Provide the [X, Y] coordinate of the cell's center where the given text is located.  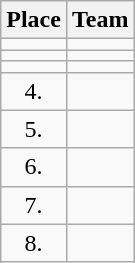
4. [34, 91]
8. [34, 243]
Place [34, 20]
5. [34, 129]
Team [100, 20]
6. [34, 167]
7. [34, 205]
